From the cell containing the given text, extract its center point as (x, y) coordinate. 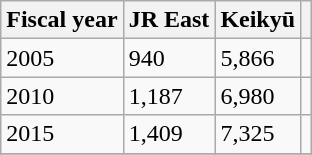
JR East (169, 20)
Fiscal year (62, 20)
1,187 (169, 96)
940 (169, 58)
5,866 (258, 58)
2010 (62, 96)
7,325 (258, 134)
6,980 (258, 96)
1,409 (169, 134)
2005 (62, 58)
Keikyū (258, 20)
2015 (62, 134)
